Locate the cell with the specified text and output its (X, Y) center coordinate. 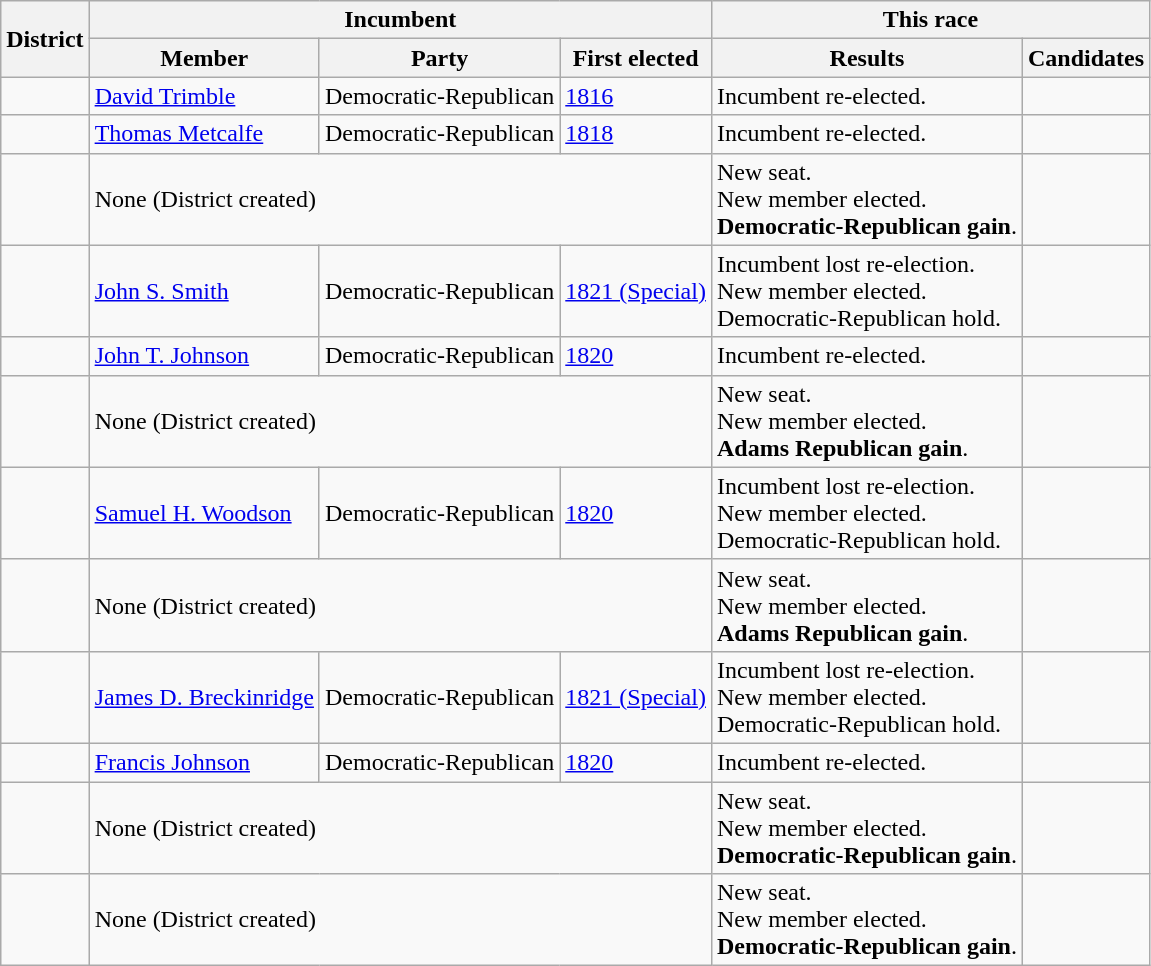
Results (866, 58)
Member (204, 58)
District (45, 39)
Party (439, 58)
1816 (636, 96)
Candidates (1086, 58)
This race (930, 20)
Samuel H. Woodson (204, 513)
Thomas Metcalfe (204, 134)
John T. Johnson (204, 356)
John S. Smith (204, 291)
1818 (636, 134)
James D. Breckinridge (204, 697)
Francis Johnson (204, 762)
David Trimble (204, 96)
Incumbent (400, 20)
First elected (636, 58)
